Scan for the cell matching the given text and deliver its (X, Y) coordinate at center. 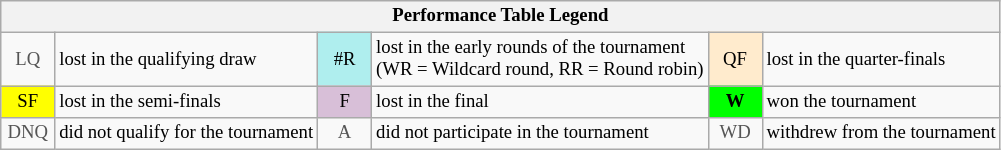
lost in the quarter-finals (881, 60)
WD (735, 134)
A (345, 134)
QF (735, 60)
Performance Table Legend (500, 16)
lost in the final (540, 102)
lost in the early rounds of the tournament(WR = Wildcard round, RR = Round robin) (540, 60)
did not participate in the tournament (540, 134)
lost in the semi-finals (186, 102)
F (345, 102)
withdrew from the tournament (881, 134)
did not qualify for the tournament (186, 134)
lost in the qualifying draw (186, 60)
SF (28, 102)
won the tournament (881, 102)
#R (345, 60)
LQ (28, 60)
W (735, 102)
DNQ (28, 134)
